From the cell containing the given text, extract its center point as [x, y] coordinate. 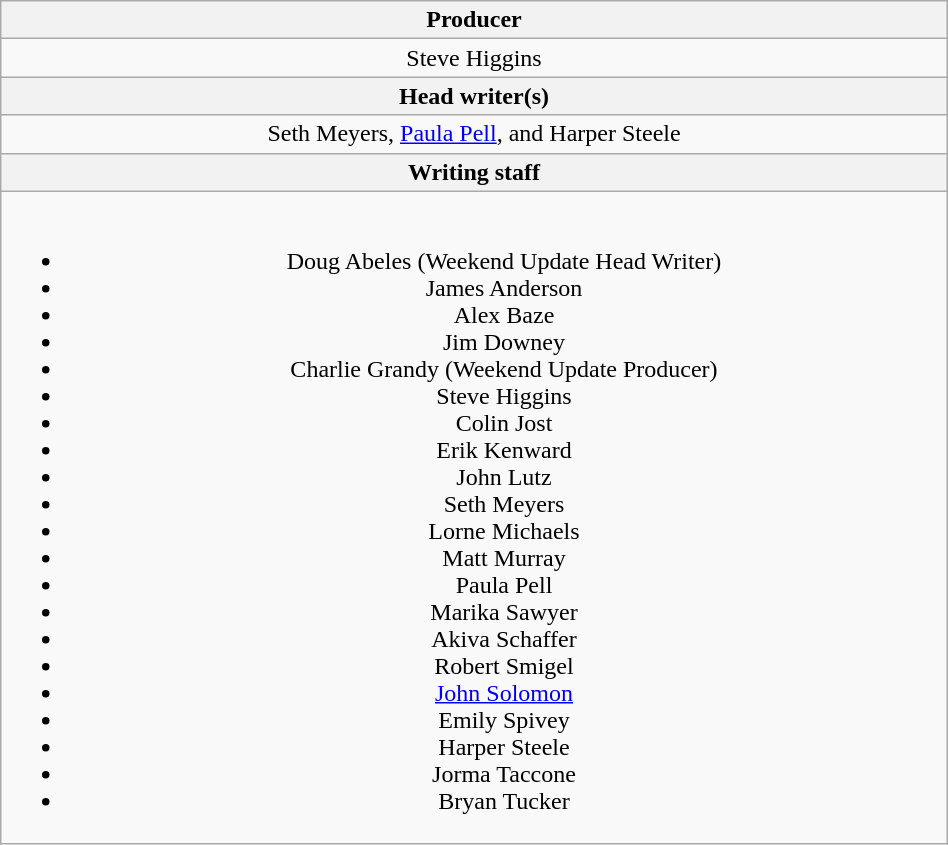
Steve Higgins [474, 58]
Head writer(s) [474, 96]
Writing staff [474, 172]
Seth Meyers, Paula Pell, and Harper Steele [474, 134]
Producer [474, 20]
